Find where the given text appears and provide that cell's center as (X, Y) coordinate. 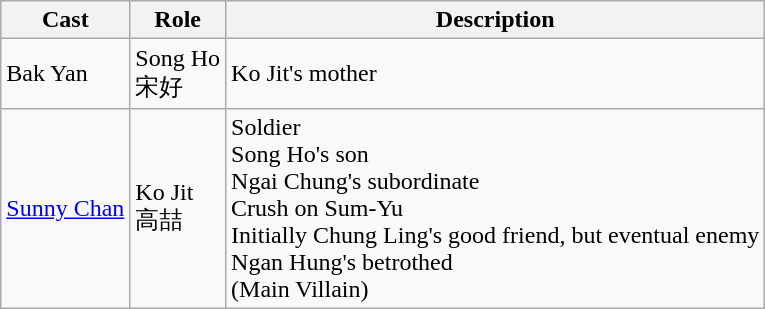
Role (178, 20)
Cast (66, 20)
Bak Yan (66, 74)
Ko Jit's mother (496, 74)
Sunny Chan (66, 208)
Song Ho宋好 (178, 74)
Ko Jit 高喆 (178, 208)
Description (496, 20)
